Pinpoint the cell where the given text exists, returning its (X, Y) midpoint coordinate. 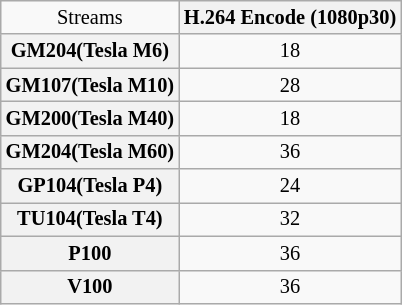
H.264 Encode (1080p30) (290, 17)
GM200(Tesla M40) (90, 118)
Streams (90, 17)
24 (290, 186)
GM107(Tesla M10) (90, 85)
GP104(Tesla P4) (90, 186)
TU104(Tesla T4) (90, 219)
GM204(Tesla M60) (90, 152)
32 (290, 219)
28 (290, 85)
P100 (90, 253)
GM204(Tesla M6) (90, 51)
V100 (90, 287)
